Return [x, y] of the center of cell containing provided text 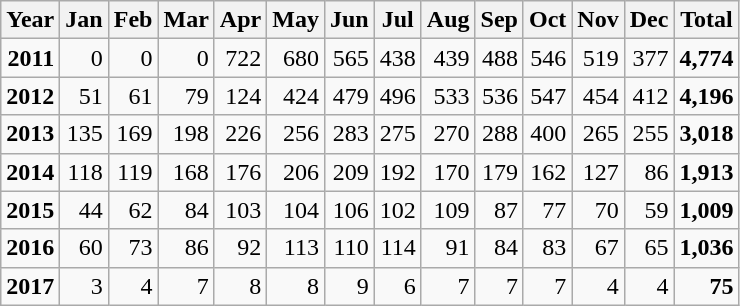
2017 [30, 286]
412 [649, 96]
1,036 [706, 248]
Year [30, 20]
170 [448, 172]
198 [186, 134]
Sep [499, 20]
209 [349, 172]
206 [296, 172]
270 [448, 134]
110 [349, 248]
496 [398, 96]
92 [240, 248]
4,774 [706, 58]
1,913 [706, 172]
283 [349, 134]
226 [240, 134]
Feb [133, 20]
519 [598, 58]
109 [448, 210]
75 [706, 286]
135 [84, 134]
256 [296, 134]
454 [598, 96]
439 [448, 58]
73 [133, 248]
3 [84, 286]
Jun [349, 20]
547 [547, 96]
400 [547, 134]
51 [84, 96]
Dec [649, 20]
6 [398, 286]
2011 [30, 58]
479 [349, 96]
127 [598, 172]
Nov [598, 20]
114 [398, 248]
565 [349, 58]
169 [133, 134]
119 [133, 172]
113 [296, 248]
1,009 [706, 210]
Aug [448, 20]
424 [296, 96]
61 [133, 96]
124 [240, 96]
288 [499, 134]
Total [706, 20]
488 [499, 58]
162 [547, 172]
118 [84, 172]
2012 [30, 96]
Mar [186, 20]
9 [349, 286]
62 [133, 210]
546 [547, 58]
265 [598, 134]
Jul [398, 20]
438 [398, 58]
106 [349, 210]
104 [296, 210]
79 [186, 96]
275 [398, 134]
536 [499, 96]
2014 [30, 172]
680 [296, 58]
May [296, 20]
Oct [547, 20]
3,018 [706, 134]
4,196 [706, 96]
722 [240, 58]
2015 [30, 210]
Apr [240, 20]
67 [598, 248]
533 [448, 96]
103 [240, 210]
87 [499, 210]
70 [598, 210]
2013 [30, 134]
65 [649, 248]
59 [649, 210]
192 [398, 172]
377 [649, 58]
60 [84, 248]
179 [499, 172]
102 [398, 210]
91 [448, 248]
77 [547, 210]
83 [547, 248]
2016 [30, 248]
44 [84, 210]
168 [186, 172]
255 [649, 134]
Jan [84, 20]
176 [240, 172]
